Scan for the cell matching the given text and deliver its [x, y] coordinate at center. 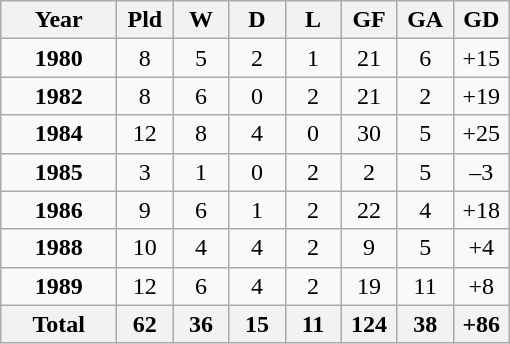
15 [257, 324]
1986 [59, 210]
+4 [481, 248]
+18 [481, 210]
62 [145, 324]
1982 [59, 96]
30 [369, 134]
3 [145, 172]
1989 [59, 286]
GF [369, 20]
+25 [481, 134]
1984 [59, 134]
Pld [145, 20]
GA [425, 20]
GD [481, 20]
10 [145, 248]
36 [201, 324]
+8 [481, 286]
38 [425, 324]
–3 [481, 172]
+19 [481, 96]
1985 [59, 172]
W [201, 20]
D [257, 20]
+86 [481, 324]
22 [369, 210]
Total [59, 324]
124 [369, 324]
1988 [59, 248]
Year [59, 20]
L [313, 20]
1980 [59, 58]
19 [369, 286]
+15 [481, 58]
